Return the (X, Y) coordinate for the center point of the cell that contains the specified text.  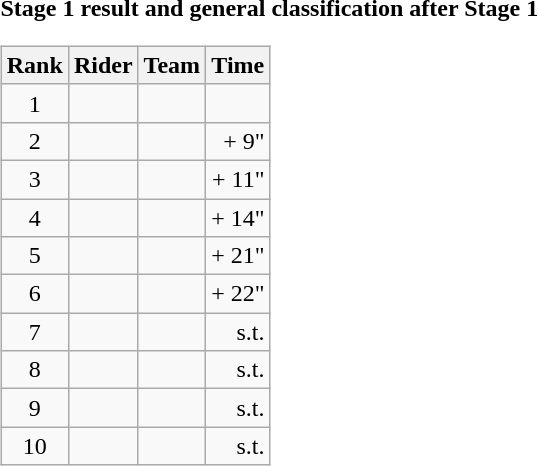
+ 14" (238, 217)
+ 11" (238, 179)
4 (34, 217)
+ 21" (238, 256)
+ 9" (238, 141)
10 (34, 446)
Team (172, 65)
1 (34, 103)
+ 22" (238, 294)
Rank (34, 65)
3 (34, 179)
6 (34, 294)
Time (238, 65)
Rider (103, 65)
8 (34, 370)
7 (34, 332)
5 (34, 256)
2 (34, 141)
9 (34, 408)
